Search for the cell housing the specified text and yield its (X, Y) center coordinate. 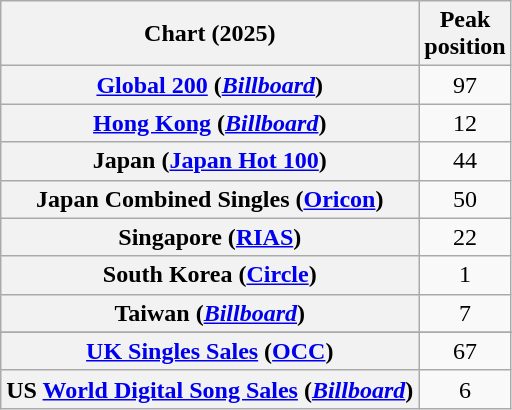
UK Singles Sales (OCC) (210, 351)
1 (465, 275)
Singapore (RIAS) (210, 237)
Chart (2025) (210, 34)
6 (465, 389)
Peakposition (465, 34)
12 (465, 123)
Hong Kong (Billboard) (210, 123)
7 (465, 313)
Japan (Japan Hot 100) (210, 161)
US World Digital Song Sales (Billboard) (210, 389)
44 (465, 161)
97 (465, 85)
Taiwan (Billboard) (210, 313)
67 (465, 351)
22 (465, 237)
Japan Combined Singles (Oricon) (210, 199)
Global 200 (Billboard) (210, 85)
South Korea (Circle) (210, 275)
50 (465, 199)
